Scan for the cell matching the given text and deliver its [X, Y] coordinate at center. 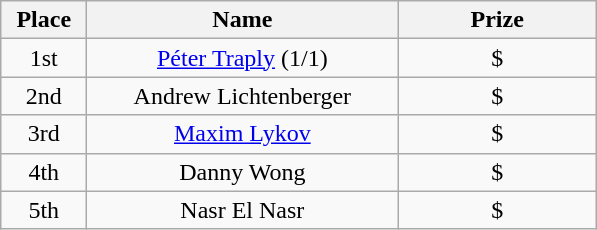
1st [44, 58]
2nd [44, 96]
5th [44, 210]
Andrew Lichtenberger [242, 96]
4th [44, 172]
Danny Wong [242, 172]
Maxim Lykov [242, 134]
Place [44, 20]
3rd [44, 134]
Nasr El Nasr [242, 210]
Prize [498, 20]
Péter Traply (1/1) [242, 58]
Name [242, 20]
